Provide the (X, Y) coordinate of the cell's center where the given text is located.  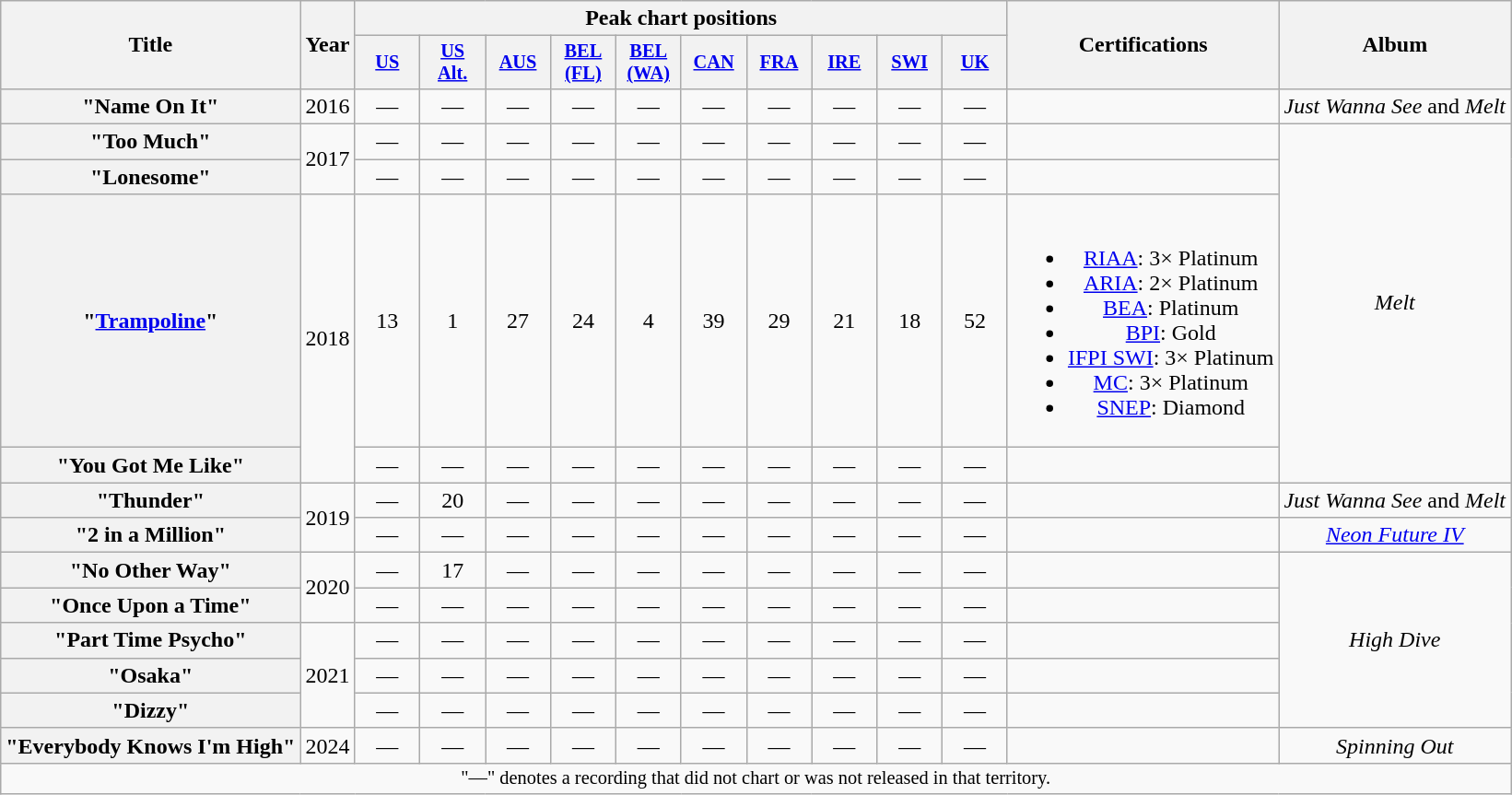
"Thunder" (151, 500)
"—" denotes a recording that did not chart or was not released in that territory. (756, 778)
20 (453, 500)
"Name On It" (151, 106)
CAN (713, 63)
"Osaka" (151, 675)
24 (582, 321)
27 (518, 321)
2018 (328, 339)
"Trampoline" (151, 321)
"Everybody Knows I'm High" (151, 745)
2020 (328, 588)
1 (453, 321)
BEL(WA) (649, 63)
Melt (1395, 304)
2021 (328, 675)
2019 (328, 518)
Year (328, 45)
29 (779, 321)
52 (975, 321)
Title (151, 45)
2024 (328, 745)
BEL(FL) (582, 63)
IRE (844, 63)
Neon Future IV (1395, 535)
"2 in a Million" (151, 535)
Spinning Out (1395, 745)
Certifications (1143, 45)
USAlt. (453, 63)
18 (910, 321)
"Dizzy" (151, 710)
2017 (328, 159)
2016 (328, 106)
13 (387, 321)
"Once Upon a Time" (151, 605)
AUS (518, 63)
FRA (779, 63)
Peak chart positions (682, 18)
"Part Time Psycho" (151, 640)
4 (649, 321)
21 (844, 321)
SWI (910, 63)
17 (453, 570)
"Too Much" (151, 142)
39 (713, 321)
UK (975, 63)
"You Got Me Like" (151, 465)
US (387, 63)
RIAA: 3× PlatinumARIA: 2× PlatinumBEA: PlatinumBPI: GoldIFPI SWI: 3× PlatinumMC: 3× PlatinumSNEP: Diamond (1143, 321)
High Dive (1395, 640)
Album (1395, 45)
"Lonesome" (151, 177)
"No Other Way" (151, 570)
